Extract the [x, y] coordinate from the center of the cell holding the provided text.  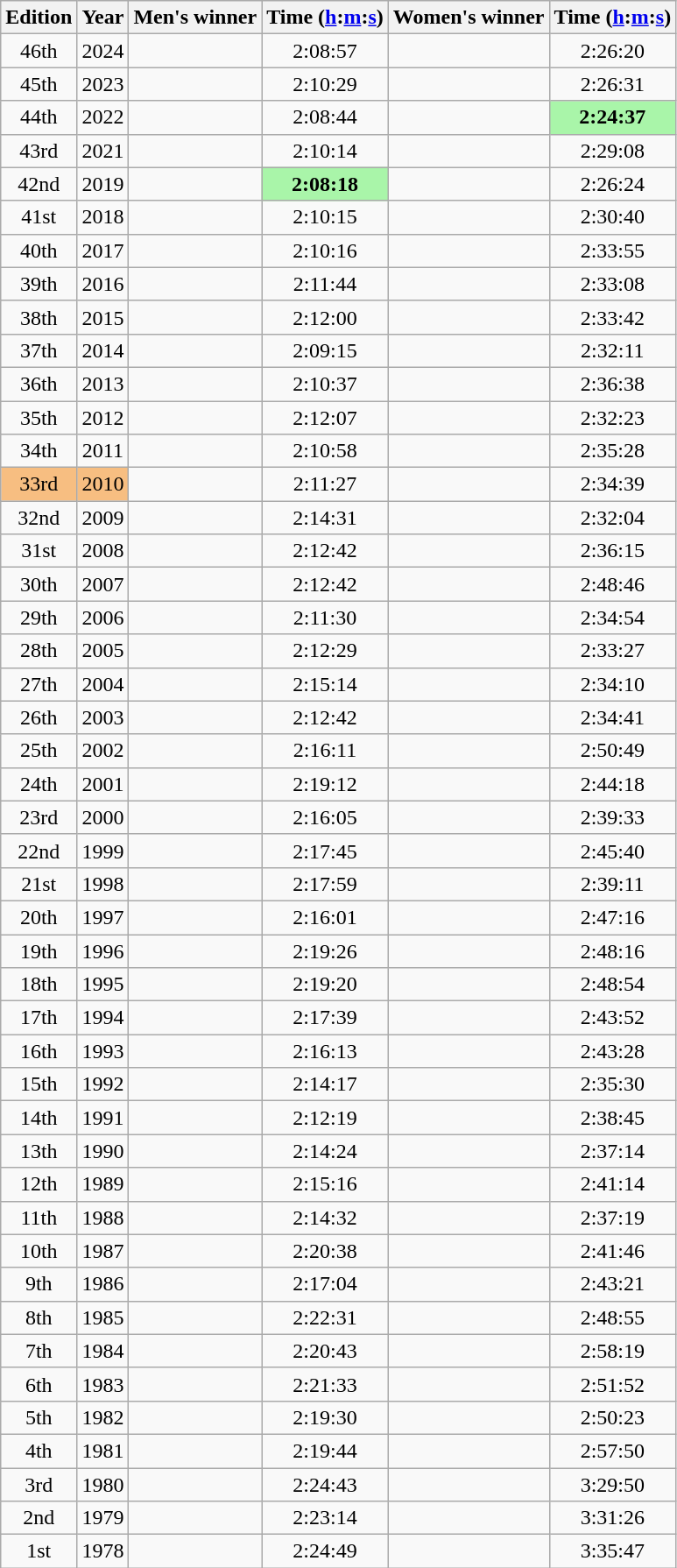
2:44:18 [613, 784]
1989 [103, 1184]
2:11:27 [326, 484]
12th [39, 1184]
2:08:57 [326, 51]
8th [39, 1317]
1996 [103, 950]
2:09:15 [326, 350]
2:15:14 [326, 684]
2:11:30 [326, 618]
2:34:41 [613, 717]
2:16:11 [326, 751]
2:34:54 [613, 618]
9th [39, 1284]
1992 [103, 1084]
1st [39, 1551]
2006 [103, 618]
2:19:12 [326, 784]
2:48:55 [613, 1317]
Women's winner [469, 18]
37th [39, 350]
1998 [103, 884]
1986 [103, 1284]
40th [39, 251]
10th [39, 1251]
2:17:04 [326, 1284]
2012 [103, 418]
2:14:32 [326, 1218]
2021 [103, 151]
35th [39, 418]
2:33:27 [613, 651]
3:31:26 [613, 1518]
2:24:49 [326, 1551]
3:29:50 [613, 1485]
1983 [103, 1384]
2019 [103, 184]
34th [39, 451]
2:26:31 [613, 84]
26th [39, 717]
28th [39, 651]
2009 [103, 518]
2:38:45 [613, 1118]
2:14:17 [326, 1084]
2:48:54 [613, 985]
2:23:14 [326, 1518]
2:32:23 [613, 418]
2007 [103, 584]
2:24:37 [613, 117]
2:08:18 [326, 184]
2022 [103, 117]
2:32:11 [613, 350]
1982 [103, 1417]
1985 [103, 1317]
24th [39, 784]
2:24:43 [326, 1485]
19th [39, 950]
2:26:20 [613, 51]
17th [39, 1018]
1997 [103, 917]
2:10:16 [326, 251]
Men's winner [195, 18]
2:19:30 [326, 1417]
20th [39, 917]
2:43:28 [613, 1051]
36th [39, 384]
39th [39, 284]
21st [39, 884]
2:20:38 [326, 1251]
43rd [39, 151]
2:16:13 [326, 1051]
15th [39, 1084]
2:41:14 [613, 1184]
2:10:58 [326, 451]
2:16:05 [326, 817]
1999 [103, 851]
2:51:52 [613, 1384]
1991 [103, 1118]
1980 [103, 1485]
1987 [103, 1251]
2:10:37 [326, 384]
11th [39, 1218]
2:37:19 [613, 1218]
2:35:30 [613, 1084]
5th [39, 1417]
2:19:26 [326, 950]
29th [39, 618]
2:14:31 [326, 518]
30th [39, 584]
2nd [39, 1518]
2010 [103, 484]
22nd [39, 851]
2018 [103, 217]
33rd [39, 484]
1994 [103, 1018]
16th [39, 1051]
2:39:11 [613, 884]
2:33:42 [613, 317]
2:32:04 [613, 518]
2004 [103, 684]
42nd [39, 184]
1993 [103, 1051]
2:12:07 [326, 418]
2:08:44 [326, 117]
2024 [103, 51]
23rd [39, 817]
2:36:15 [613, 551]
2:45:40 [613, 851]
2:21:33 [326, 1384]
2:14:24 [326, 1151]
2:34:39 [613, 484]
2:11:44 [326, 284]
2:22:31 [326, 1317]
2:12:19 [326, 1118]
Year [103, 18]
2:35:28 [613, 451]
2:19:20 [326, 985]
2023 [103, 84]
1990 [103, 1151]
2001 [103, 784]
2:48:46 [613, 584]
2:17:45 [326, 851]
2:20:43 [326, 1351]
2:17:39 [326, 1018]
2017 [103, 251]
38th [39, 317]
2:33:55 [613, 251]
2008 [103, 551]
2:29:08 [613, 151]
2:12:29 [326, 651]
2:36:38 [613, 384]
2:10:14 [326, 151]
2:39:33 [613, 817]
2:26:24 [613, 184]
2:12:00 [326, 317]
3rd [39, 1485]
2000 [103, 817]
2:58:19 [613, 1351]
27th [39, 684]
1995 [103, 985]
2:17:59 [326, 884]
2:10:15 [326, 217]
1984 [103, 1351]
2:43:52 [613, 1018]
6th [39, 1384]
2:50:23 [613, 1417]
14th [39, 1118]
2002 [103, 751]
1979 [103, 1518]
2011 [103, 451]
2:37:14 [613, 1151]
2005 [103, 651]
2:15:16 [326, 1184]
13th [39, 1151]
32nd [39, 518]
2016 [103, 284]
1978 [103, 1551]
18th [39, 985]
2:30:40 [613, 217]
2:50:49 [613, 751]
1981 [103, 1451]
31st [39, 551]
2:47:16 [613, 917]
44th [39, 117]
2013 [103, 384]
2003 [103, 717]
Edition [39, 18]
3:35:47 [613, 1551]
45th [39, 84]
7th [39, 1351]
2:33:08 [613, 284]
25th [39, 751]
2:41:46 [613, 1251]
2:43:21 [613, 1284]
2:57:50 [613, 1451]
41st [39, 217]
46th [39, 51]
2015 [103, 317]
2:19:44 [326, 1451]
4th [39, 1451]
2:48:16 [613, 950]
1988 [103, 1218]
2:10:29 [326, 84]
2:16:01 [326, 917]
2:34:10 [613, 684]
2014 [103, 350]
